Pinpoint the cell where the given text exists, returning its (X, Y) midpoint coordinate. 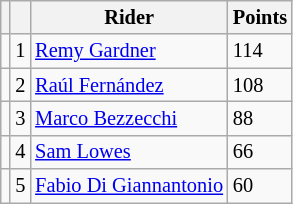
Remy Gardner (129, 51)
Sam Lowes (129, 152)
Rider (129, 17)
Raúl Fernández (129, 85)
1 (20, 51)
3 (20, 118)
60 (260, 186)
4 (20, 152)
114 (260, 51)
66 (260, 152)
Marco Bezzecchi (129, 118)
108 (260, 85)
2 (20, 85)
Fabio Di Giannantonio (129, 186)
Points (260, 17)
5 (20, 186)
88 (260, 118)
